Determine the [x, y] coordinate at the center of the cell enclosing the given text.  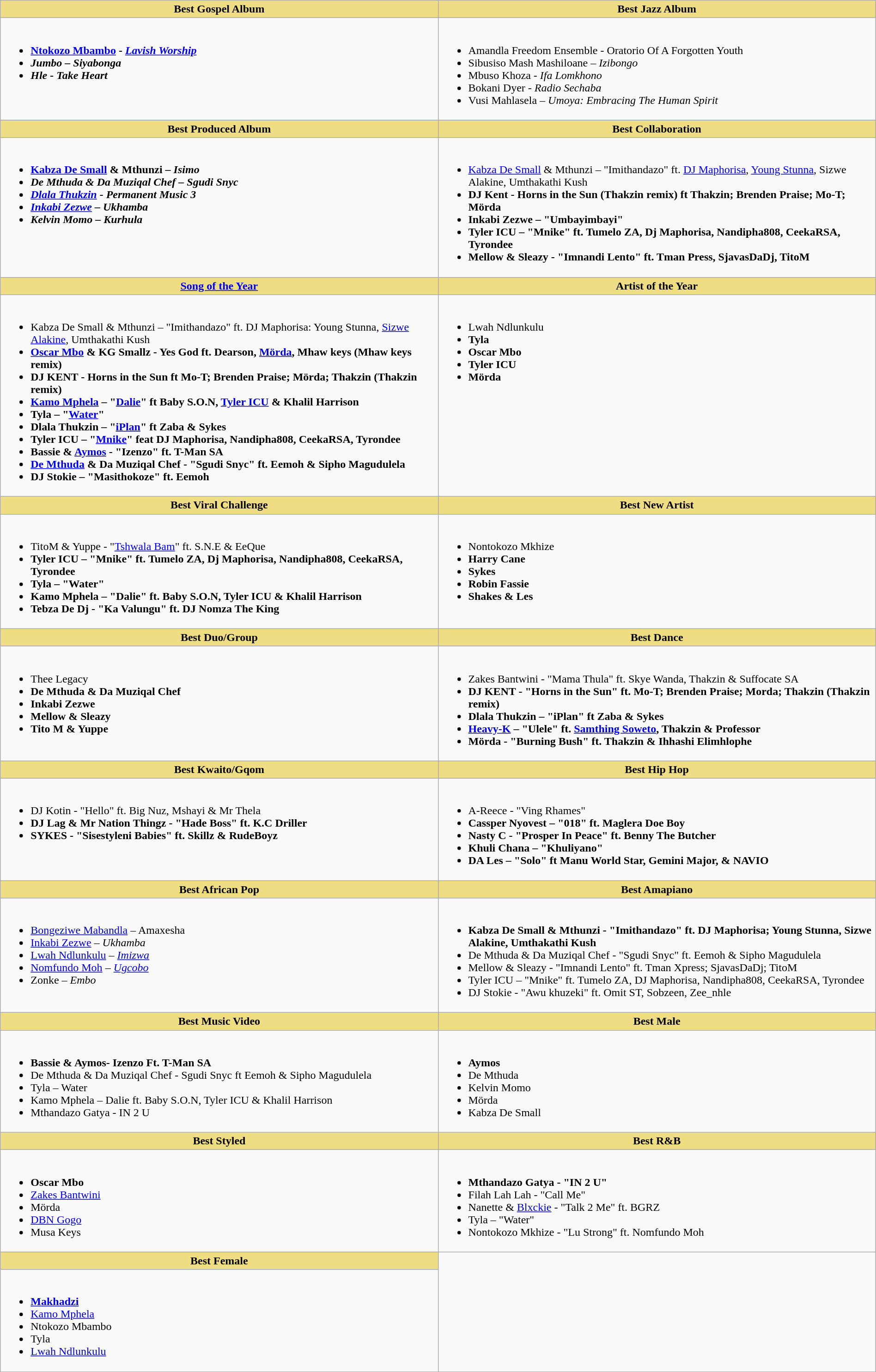
Best African Pop [219, 889]
MakhadziKamo MphelaNtokozo MbamboTylaLwah Ndlunkulu [219, 1321]
Ntokozo Mbambo - Lavish WorshipJumbo – SiyabongaHle - Take Heart [219, 69]
Best Female [219, 1261]
Best Viral Challenge [219, 505]
Bongeziwe Mabandla – AmaxeshaInkabi Zezwe – UkhambaLwah Ndlunkulu – ImizwaNomfundo Moh – UgcoboZonke – Embo [219, 955]
Best Hip Hop [657, 769]
Best R&B [657, 1141]
Best Collaboration [657, 129]
Best Duo/Group [219, 637]
Kabza De Small & Mthunzi – IsimoDe Mthuda & Da Muziqal Chef – Sgudi SnycDlala Thukzin - Permanent Music 3Inkabi Zezwe – UkhambaKelvin Momo – Kurhula [219, 207]
Best Dance [657, 637]
Artist of the Year [657, 286]
Thee LegacyDe Mthuda & Da Muziqal ChefInkabi ZezweMellow & SleazyTito M & Yuppe [219, 703]
Lwah NdlunkuluTylaOscar MboTyler ICUMörda [657, 395]
Best Male [657, 1021]
Best Produced Album [219, 129]
Oscar MboZakes BantwiniMördaDBN GogoMusa Keys [219, 1201]
Best Amapiano [657, 889]
AymosDe MthudaKelvin MomoMördaKabza De Small [657, 1082]
Best Jazz Album [657, 9]
Best New Artist [657, 505]
Song of the Year [219, 286]
Best Music Video [219, 1021]
Best Kwaito/Gqom [219, 769]
Nontokozo MkhizeHarry CaneSykesRobin FassieShakes & Les [657, 571]
Best Gospel Album [219, 9]
Best Styled [219, 1141]
